Return the [x, y] coordinate for the center point of the cell that contains the specified text.  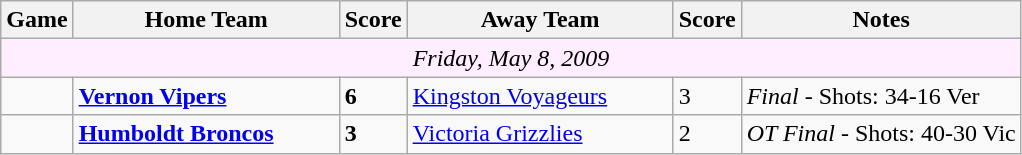
Vernon Vipers [206, 96]
OT Final - Shots: 40-30 Vic [881, 134]
Game [37, 20]
Away Team [540, 20]
Final - Shots: 34-16 Ver [881, 96]
Home Team [206, 20]
Friday, May 8, 2009 [511, 58]
6 [373, 96]
Victoria Grizzlies [540, 134]
Notes [881, 20]
Kingston Voyageurs [540, 96]
2 [707, 134]
Humboldt Broncos [206, 134]
